From the cell containing the given text, extract its center point as [X, Y] coordinate. 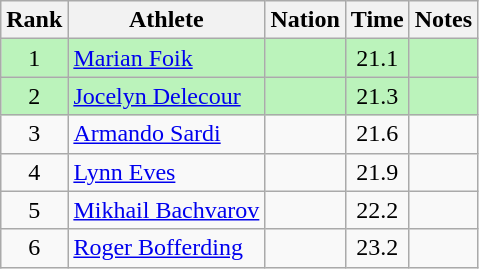
4 [34, 172]
5 [34, 210]
23.2 [377, 248]
Athlete [166, 20]
Mikhail Bachvarov [166, 210]
Jocelyn Delecour [166, 96]
Notes [443, 20]
Nation [305, 20]
Armando Sardi [166, 134]
Rank [34, 20]
21.3 [377, 96]
Time [377, 20]
2 [34, 96]
3 [34, 134]
6 [34, 248]
Marian Foik [166, 58]
21.9 [377, 172]
22.2 [377, 210]
Roger Bofferding [166, 248]
21.6 [377, 134]
1 [34, 58]
21.1 [377, 58]
Lynn Eves [166, 172]
